Detect which cell encompasses the target text, then output its (X, Y) center coordinate. 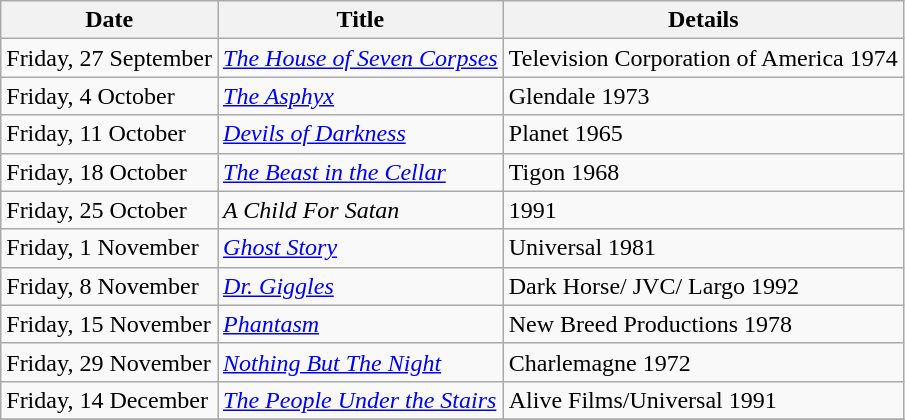
Planet 1965 (703, 134)
Friday, 27 September (110, 58)
Date (110, 20)
A Child For Satan (361, 210)
Dr. Giggles (361, 286)
Friday, 25 October (110, 210)
1991 (703, 210)
Television Corporation of America 1974 (703, 58)
Tigon 1968 (703, 172)
Title (361, 20)
Friday, 15 November (110, 324)
The Asphyx (361, 96)
New Breed Productions 1978 (703, 324)
The Beast in the Cellar (361, 172)
Glendale 1973 (703, 96)
Details (703, 20)
Friday, 14 December (110, 400)
Nothing But The Night (361, 362)
Alive Films/Universal 1991 (703, 400)
Friday, 18 October (110, 172)
Universal 1981 (703, 248)
The House of Seven Corpses (361, 58)
Charlemagne 1972 (703, 362)
Ghost Story (361, 248)
Dark Horse/ JVC/ Largo 1992 (703, 286)
The People Under the Stairs (361, 400)
Friday, 11 October (110, 134)
Friday, 1 November (110, 248)
Devils of Darkness (361, 134)
Friday, 29 November (110, 362)
Friday, 8 November (110, 286)
Friday, 4 October (110, 96)
Phantasm (361, 324)
